For the text-containing cell, return its midpoint in (x, y) coordinate format. 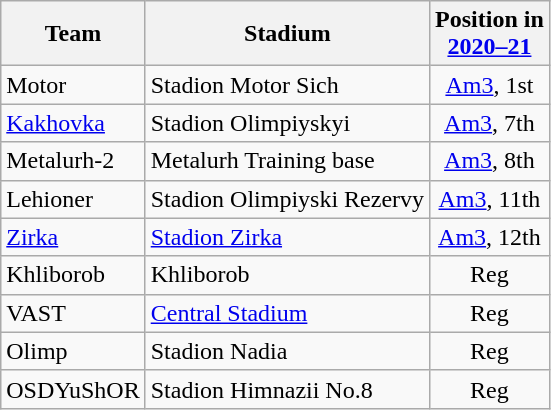
Am3, 1st (490, 85)
OSDYuShOR (73, 389)
Stadion Olimpiyskyi (287, 123)
Stadion Motor Sich (287, 85)
Central Stadium (287, 313)
Am3, 11th (490, 199)
Motor (73, 85)
Olimp (73, 351)
Metalurh Training base (287, 161)
Am3, 12th (490, 237)
Stadion Zirka (287, 237)
Stadium (287, 34)
Am3, 8th (490, 161)
Zirka (73, 237)
Stadion Olimpiyski Rezervy (287, 199)
Am3, 7th (490, 123)
Kakhovka (73, 123)
VAST (73, 313)
Position in2020–21 (490, 34)
Team (73, 34)
Lehioner (73, 199)
Stadion Nadia (287, 351)
Metalurh-2 (73, 161)
Stadion Himnazii No.8 (287, 389)
